Search for the cell housing the specified text and yield its (X, Y) center coordinate. 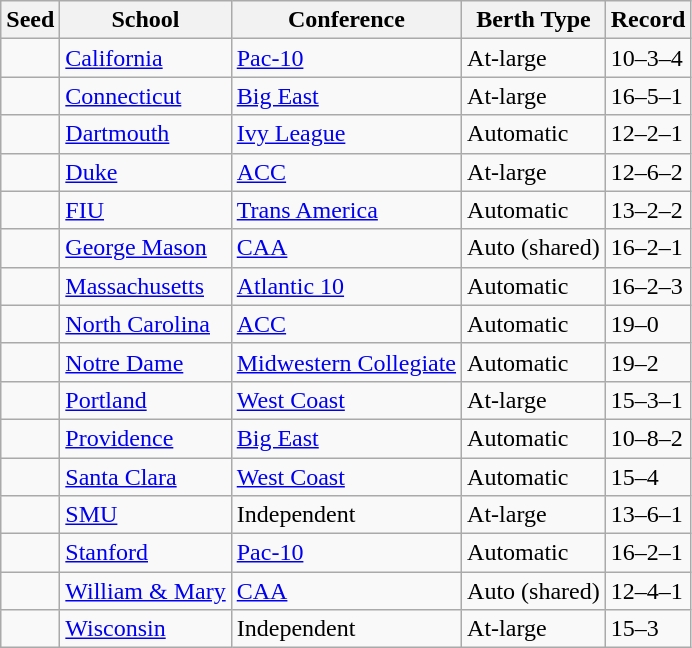
13–6–1 (648, 515)
Connecticut (146, 96)
15–3–1 (648, 400)
10–3–4 (648, 58)
Duke (146, 172)
George Mason (146, 248)
Ivy League (346, 134)
13–2–2 (648, 210)
Wisconsin (146, 629)
Record (648, 20)
Atlantic 10 (346, 286)
Midwestern Collegiate (346, 362)
Trans America (346, 210)
Dartmouth (146, 134)
Seed (30, 20)
19–0 (648, 324)
16–2–3 (648, 286)
10–8–2 (648, 438)
California (146, 58)
Santa Clara (146, 477)
19–2 (648, 362)
Stanford (146, 553)
SMU (146, 515)
12–2–1 (648, 134)
North Carolina (146, 324)
16–5–1 (648, 96)
15–3 (648, 629)
Massachusetts (146, 286)
Notre Dame (146, 362)
Berth Type (534, 20)
12–4–1 (648, 591)
Portland (146, 400)
15–4 (648, 477)
12–6–2 (648, 172)
William & Mary (146, 591)
Conference (346, 20)
FIU (146, 210)
School (146, 20)
Providence (146, 438)
